Output the [X, Y] coordinate of the center of the cell containing the given text.  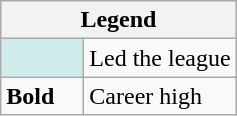
Bold [42, 96]
Legend [118, 20]
Career high [160, 96]
Led the league [160, 58]
